Find where the given text appears and provide that cell's center as (X, Y) coordinate. 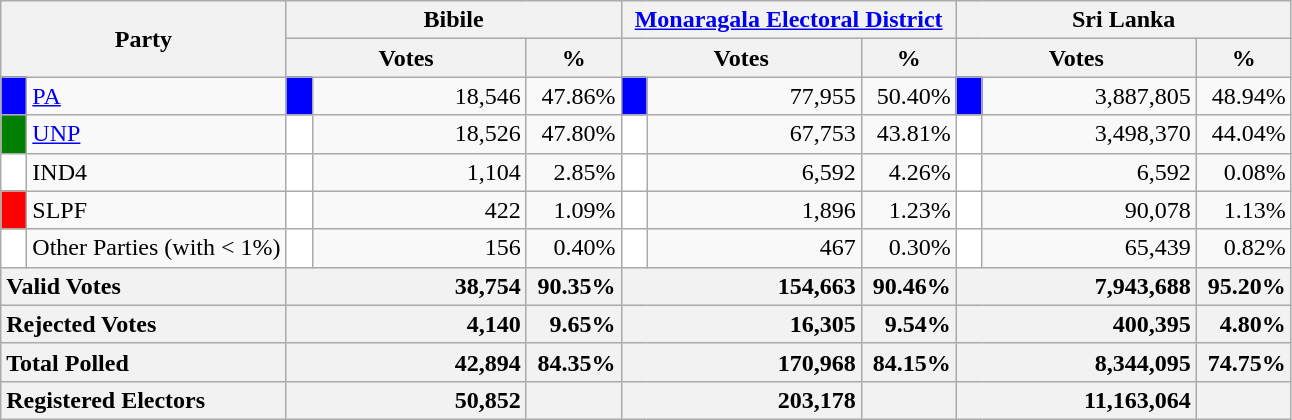
77,955 (754, 96)
84.15% (908, 362)
Total Polled (144, 362)
90.35% (574, 286)
1.09% (574, 210)
90.46% (908, 286)
2.85% (574, 172)
Sri Lanka (1124, 20)
1,896 (754, 210)
4,140 (406, 324)
Other Parties (with < 1%) (156, 248)
7,943,688 (1076, 286)
Bibile (454, 20)
42,894 (406, 362)
44.04% (1244, 134)
PA (156, 96)
0.08% (1244, 172)
9.54% (908, 324)
16,305 (741, 324)
Valid Votes (144, 286)
203,178 (741, 400)
1.13% (1244, 210)
90,078 (1089, 210)
95.20% (1244, 286)
Registered Electors (144, 400)
154,663 (741, 286)
4.26% (908, 172)
3,887,805 (1089, 96)
18,546 (419, 96)
Monaragala Electoral District (788, 20)
8,344,095 (1076, 362)
47.80% (574, 134)
0.40% (574, 248)
1.23% (908, 210)
38,754 (406, 286)
UNP (156, 134)
74.75% (1244, 362)
156 (419, 248)
47.86% (574, 96)
50,852 (406, 400)
11,163,064 (1076, 400)
422 (419, 210)
1,104 (419, 172)
43.81% (908, 134)
SLPF (156, 210)
50.40% (908, 96)
467 (754, 248)
Rejected Votes (144, 324)
0.30% (908, 248)
84.35% (574, 362)
65,439 (1089, 248)
67,753 (754, 134)
18,526 (419, 134)
Party (144, 39)
0.82% (1244, 248)
48.94% (1244, 96)
IND4 (156, 172)
4.80% (1244, 324)
170,968 (741, 362)
9.65% (574, 324)
400,395 (1076, 324)
3,498,370 (1089, 134)
